Return [X, Y] of the center of cell containing provided text 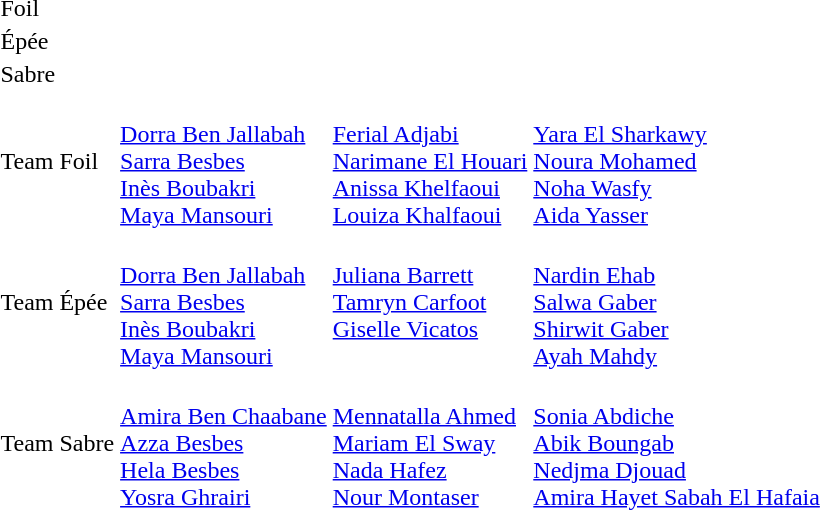
Juliana BarrettTamryn CarfootGiselle Vicatos [430, 302]
Ferial AdjabiNarimane El HouariAnissa KhelfaouiLouiza Khalfaoui [430, 161]
